Pinpoint the cell where the given text exists, returning its [x, y] midpoint coordinate. 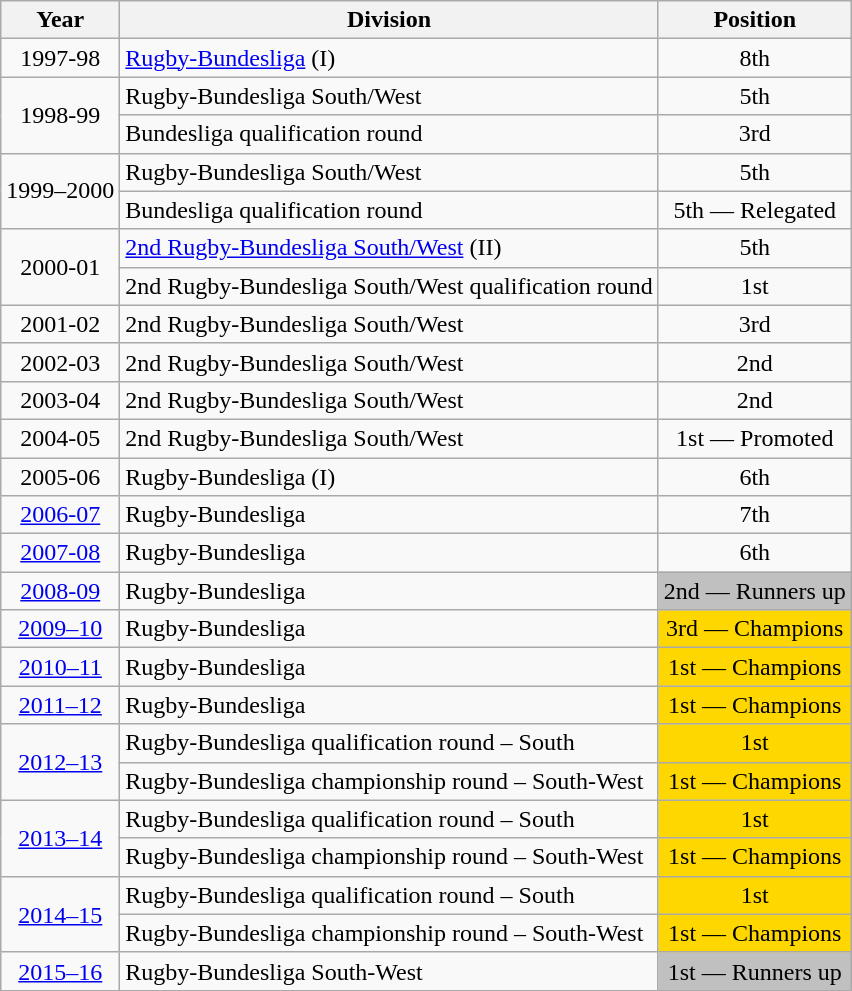
3rd — Champions [754, 629]
2003-04 [60, 400]
Division [389, 20]
2009–10 [60, 629]
2000-01 [60, 267]
2008-09 [60, 591]
5th — Relegated [754, 210]
2nd Rugby-Bundesliga South/West (II) [389, 248]
1997-98 [60, 58]
2nd — Runners up [754, 591]
2010–11 [60, 667]
2007-08 [60, 553]
1998-99 [60, 115]
2001-02 [60, 324]
2011–12 [60, 705]
7th [754, 515]
Position [754, 20]
2014–15 [60, 914]
Year [60, 20]
1st — Promoted [754, 438]
2004-05 [60, 438]
2nd Rugby-Bundesliga South/West qualification round [389, 286]
2013–14 [60, 838]
2002-03 [60, 362]
2012–13 [60, 762]
1st — Runners up [754, 971]
2015–16 [60, 971]
2006-07 [60, 515]
8th [754, 58]
1999–2000 [60, 191]
Rugby-Bundesliga South-West [389, 971]
2005-06 [60, 477]
